Find where the given text appears and provide that cell's center as [x, y] coordinate. 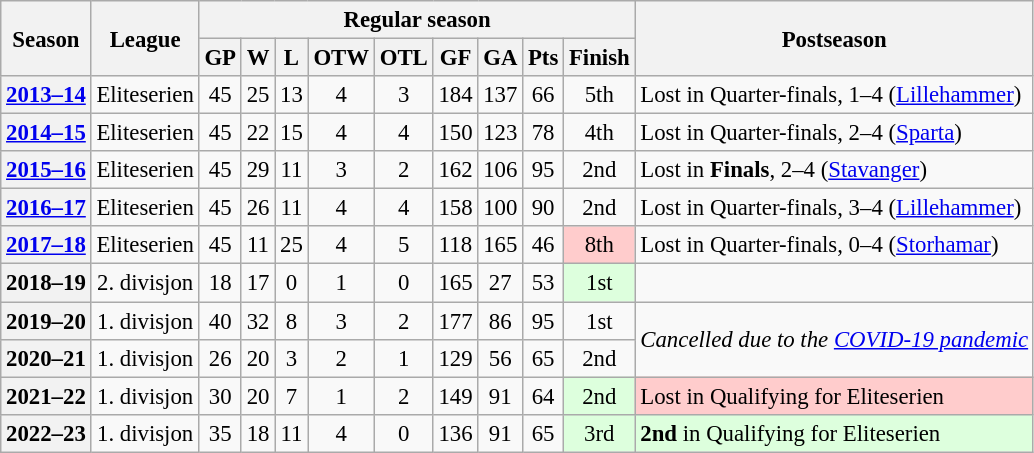
Lost in Qualifying for Eliteserien [834, 396]
Season [46, 38]
OTL [404, 58]
64 [544, 396]
30 [220, 396]
2017–18 [46, 245]
8th [600, 245]
Regular season [417, 20]
162 [456, 170]
2021–22 [46, 396]
2019–20 [46, 321]
29 [258, 170]
Lost in Quarter-finals, 1–4 (Lillehammer) [834, 95]
66 [544, 95]
40 [220, 321]
8 [292, 321]
League [145, 38]
Lost in Quarter-finals, 2–4 (Sparta) [834, 133]
L [292, 58]
2014–15 [46, 133]
Finish [600, 58]
Lost in Quarter-finals, 0–4 (Storhamar) [834, 245]
5 [404, 245]
2020–21 [46, 358]
2013–14 [46, 95]
GP [220, 58]
106 [500, 170]
OTW [341, 58]
123 [500, 133]
Postseason [834, 38]
100 [500, 208]
Cancelled due to the COVID-19 pandemic [834, 340]
129 [456, 358]
22 [258, 133]
86 [500, 321]
3rd [600, 433]
53 [544, 283]
GA [500, 58]
15 [292, 133]
32 [258, 321]
2nd in Qualifying for Eliteserien [834, 433]
Pts [544, 58]
118 [456, 245]
Lost in Finals, 2–4 (Stavanger) [834, 170]
5th [600, 95]
136 [456, 433]
2015–16 [46, 170]
149 [456, 396]
177 [456, 321]
27 [500, 283]
W [258, 58]
158 [456, 208]
7 [292, 396]
78 [544, 133]
2016–17 [46, 208]
2022–23 [46, 433]
13 [292, 95]
Lost in Quarter-finals, 3–4 (Lillehammer) [834, 208]
184 [456, 95]
56 [500, 358]
90 [544, 208]
17 [258, 283]
2. divisjon [145, 283]
35 [220, 433]
4th [600, 133]
2018–19 [46, 283]
GF [456, 58]
150 [456, 133]
137 [500, 95]
46 [544, 245]
